Identify which cell holds the provided text, then report its (x, y) central coordinate. 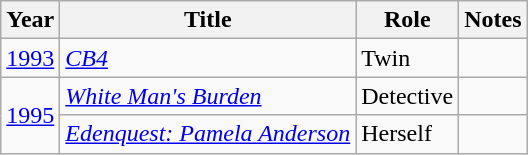
Notes (493, 20)
Year (30, 20)
1993 (30, 58)
Title (208, 20)
Detective (408, 96)
Twin (408, 58)
Role (408, 20)
1995 (30, 115)
Herself (408, 134)
Edenquest: Pamela Anderson (208, 134)
White Man's Burden (208, 96)
CB4 (208, 58)
